Return the [X, Y] coordinate for the center point of the cell that contains the specified text.  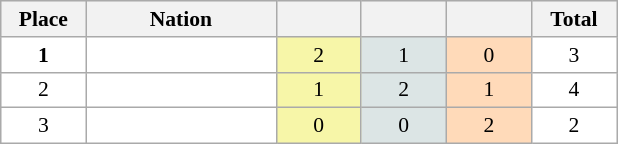
4 [574, 90]
Place [44, 19]
Nation [181, 19]
Total [574, 19]
